Return (x, y) of the center of cell containing provided text 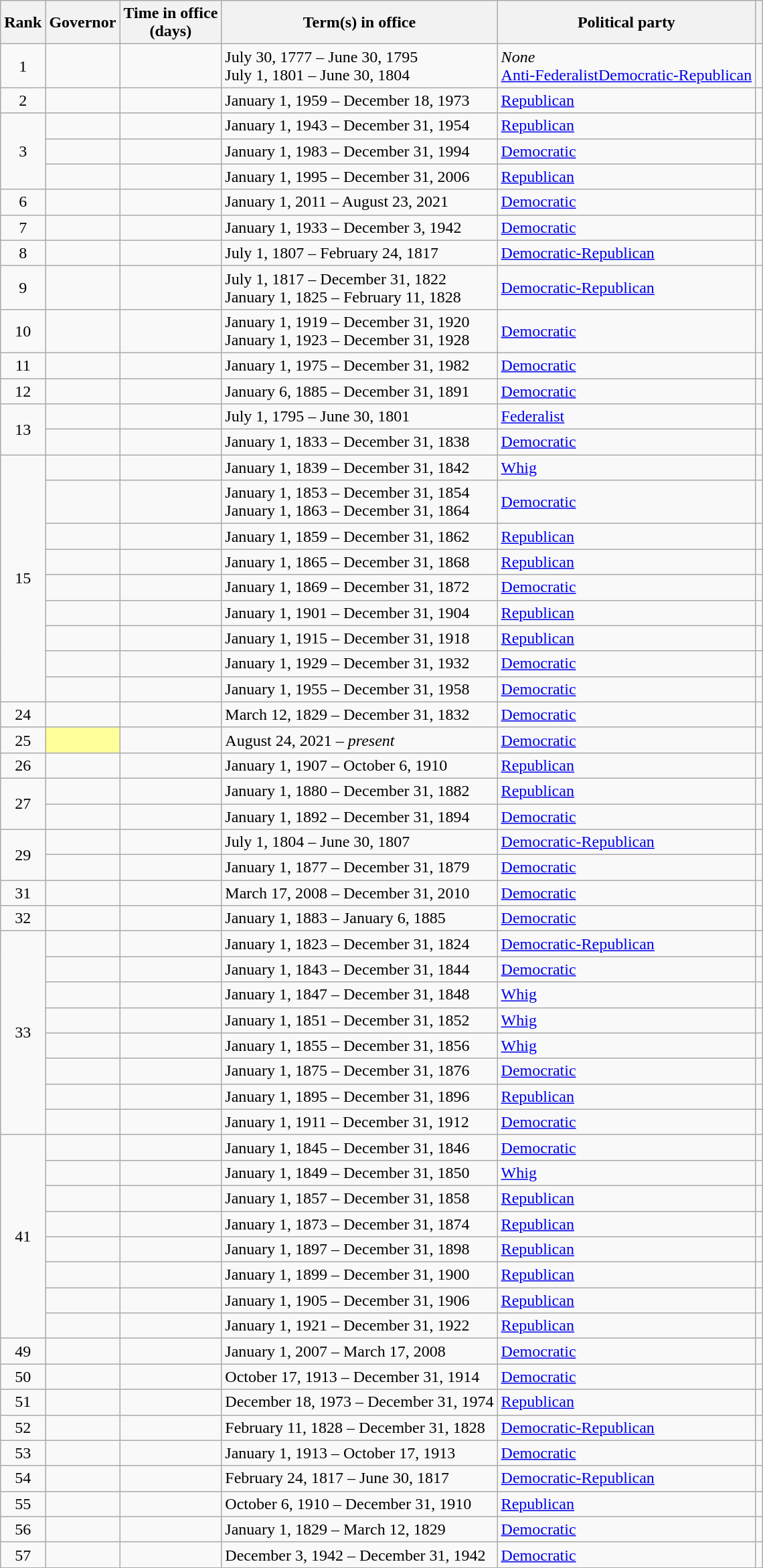
51 (23, 1402)
January 1, 1915 – December 31, 1918 (359, 638)
49 (23, 1351)
Rank (23, 23)
February 11, 1828 – December 31, 1828 (359, 1428)
January 1, 1955 – December 31, 1958 (359, 689)
12 (23, 391)
October 17, 1913 – December 31, 1914 (359, 1377)
54 (23, 1478)
December 3, 1942 – December 31, 1942 (359, 1555)
January 1, 1895 – December 31, 1896 (359, 1096)
2 (23, 100)
52 (23, 1428)
56 (23, 1529)
NoneAnti-FederalistDemocratic-Republican (626, 66)
January 1, 1880 – December 31, 1882 (359, 791)
January 1, 1877 – December 31, 1879 (359, 868)
January 1, 1859 – December 31, 1862 (359, 536)
26 (23, 765)
29 (23, 855)
9 (23, 288)
31 (23, 893)
January 1, 1899 – December 31, 1900 (359, 1275)
January 1, 1849 – December 31, 1850 (359, 1173)
March 12, 1829 – December 31, 1832 (359, 714)
October 6, 1910 – December 31, 1910 (359, 1504)
January 6, 1885 – December 31, 1891 (359, 391)
March 17, 2008 – December 31, 2010 (359, 893)
27 (23, 803)
January 1, 1873 – December 31, 1874 (359, 1223)
January 1, 1905 – December 31, 1906 (359, 1300)
January 1, 1829 – March 12, 1829 (359, 1529)
24 (23, 714)
January 1, 1847 – December 31, 1848 (359, 995)
3 (23, 151)
11 (23, 365)
January 1, 1875 – December 31, 1876 (359, 1071)
January 1, 1995 – December 31, 2006 (359, 177)
January 1, 1959 – December 18, 1973 (359, 100)
32 (23, 918)
January 1, 2011 – August 23, 2021 (359, 202)
53 (23, 1453)
December 18, 1973 – December 31, 1974 (359, 1402)
January 1, 1851 – December 31, 1852 (359, 1020)
41 (23, 1236)
July 1, 1817 – December 31, 1822January 1, 1825 – February 11, 1828 (359, 288)
July 1, 1795 – June 30, 1801 (359, 417)
Federalist (626, 417)
7 (23, 227)
January 1, 1855 – December 31, 1856 (359, 1046)
January 1, 1921 – December 31, 1922 (359, 1326)
33 (23, 1033)
January 1, 1975 – December 31, 1982 (359, 365)
January 1, 1983 – December 31, 1994 (359, 151)
January 1, 1857 – December 31, 1858 (359, 1198)
January 1, 1901 – December 31, 1904 (359, 613)
Term(s) in office (359, 23)
57 (23, 1555)
13 (23, 429)
January 1, 1869 – December 31, 1872 (359, 587)
January 1, 1823 – December 31, 1824 (359, 944)
January 1, 1907 – October 6, 1910 (359, 765)
August 24, 2021 – present (359, 740)
6 (23, 202)
15 (23, 579)
January 1, 1845 – December 31, 1846 (359, 1147)
January 1, 1892 – December 31, 1894 (359, 817)
January 1, 1919 – December 31, 1920January 1, 1923 – December 31, 1928 (359, 330)
Political party (626, 23)
January 1, 1897 – December 31, 1898 (359, 1250)
10 (23, 330)
1 (23, 66)
25 (23, 740)
Time in office(days) (171, 23)
January 1, 1943 – December 31, 1954 (359, 126)
January 1, 1911 – December 31, 1912 (359, 1122)
January 1, 1865 – December 31, 1868 (359, 562)
July 1, 1807 – February 24, 1817 (359, 253)
Governor (83, 23)
January 1, 1913 – October 17, 1913 (359, 1453)
February 24, 1817 – June 30, 1817 (359, 1478)
July 1, 1804 – June 30, 1807 (359, 842)
July 30, 1777 – June 30, 1795July 1, 1801 – June 30, 1804 (359, 66)
55 (23, 1504)
January 1, 1853 – December 31, 1854January 1, 1863 – December 31, 1864 (359, 502)
January 1, 1833 – December 31, 1838 (359, 442)
January 1, 2007 – March 17, 2008 (359, 1351)
January 1, 1843 – December 31, 1844 (359, 969)
January 1, 1929 – December 31, 1932 (359, 664)
8 (23, 253)
January 1, 1839 – December 31, 1842 (359, 468)
January 1, 1883 – January 6, 1885 (359, 918)
January 1, 1933 – December 3, 1942 (359, 227)
50 (23, 1377)
